Find where the given text appears and provide that cell's center as [x, y] coordinate. 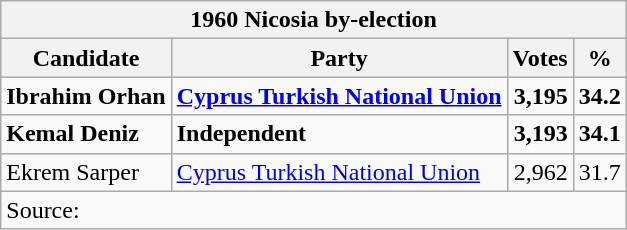
3,193 [540, 134]
34.1 [600, 134]
Source: [314, 210]
Kemal Deniz [86, 134]
34.2 [600, 96]
2,962 [540, 172]
31.7 [600, 172]
Ekrem Sarper [86, 172]
Ibrahim Orhan [86, 96]
% [600, 58]
Party [339, 58]
1960 Nicosia by-election [314, 20]
Votes [540, 58]
Candidate [86, 58]
3,195 [540, 96]
Independent [339, 134]
